Detect which cell encompasses the target text, then output its [X, Y] center coordinate. 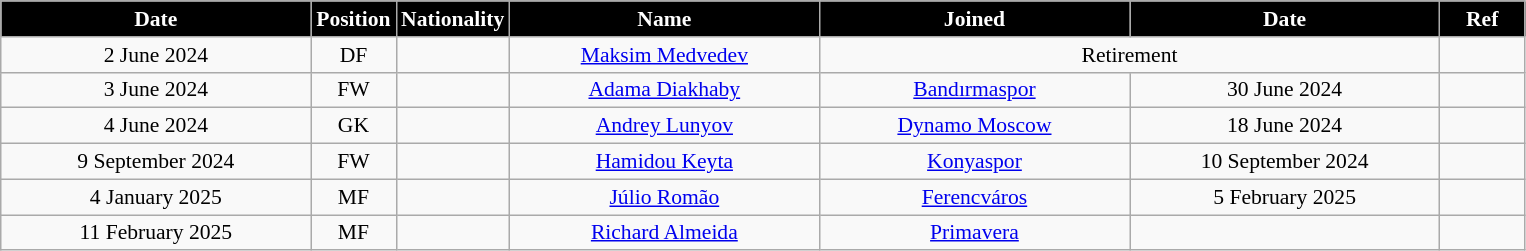
Primavera [974, 233]
Dynamo Moscow [974, 126]
Ref [1482, 19]
4 January 2025 [156, 197]
Position [354, 19]
3 June 2024 [156, 90]
Maksim Medvedev [664, 55]
10 September 2024 [1285, 162]
30 June 2024 [1285, 90]
Joined [974, 19]
4 June 2024 [156, 126]
2 June 2024 [156, 55]
Nationality [452, 19]
Name [664, 19]
5 February 2025 [1285, 197]
Bandırmaspor [974, 90]
11 February 2025 [156, 233]
Retirement [1129, 55]
Richard Almeida [664, 233]
Hamidou Keyta [664, 162]
18 June 2024 [1285, 126]
Júlio Romão [664, 197]
9 September 2024 [156, 162]
GK [354, 126]
Konyaspor [974, 162]
Andrey Lunyov [664, 126]
DF [354, 55]
Ferencváros [974, 197]
Adama Diakhaby [664, 90]
